Return the [x, y] coordinate for the center point of the cell that contains the specified text.  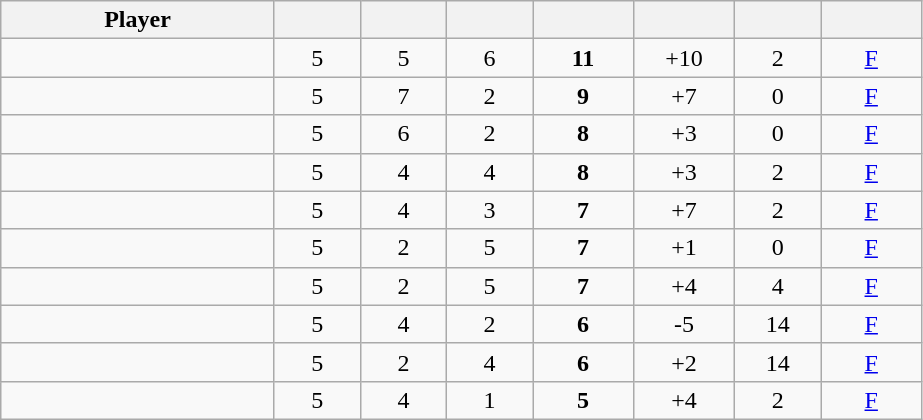
1 [489, 400]
+10 [684, 58]
Player [138, 20]
3 [489, 210]
-5 [684, 324]
11 [582, 58]
+2 [684, 362]
+1 [684, 248]
9 [582, 96]
